Locate the cell with the specified text and output its [x, y] center coordinate. 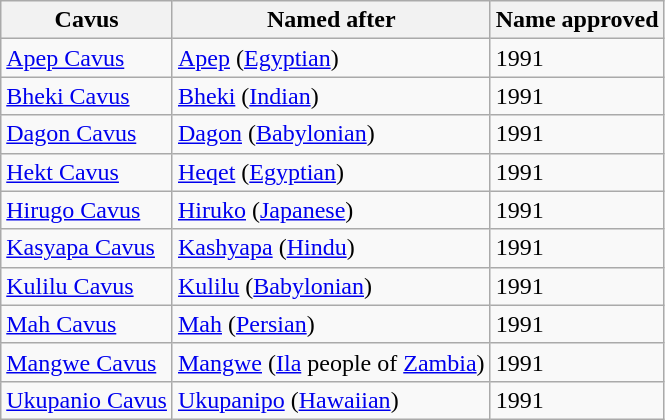
Kasyapa Cavus [87, 248]
Mah (Persian) [331, 324]
Cavus [87, 20]
Apep (Egyptian) [331, 58]
Bheki (Indian) [331, 96]
Ukupanio Cavus [87, 400]
Mah Cavus [87, 324]
Name approved [577, 20]
Mangwe Cavus [87, 362]
Hiruko (Japanese) [331, 210]
Heqet (Egyptian) [331, 172]
Kashyapa (Hindu) [331, 248]
Hekt Cavus [87, 172]
Mangwe (Ila people of Zambia) [331, 362]
Dagon (Babylonian) [331, 134]
Kulilu (Babylonian) [331, 286]
Ukupanipo (Hawaiian) [331, 400]
Apep Cavus [87, 58]
Bheki Cavus [87, 96]
Kulilu Cavus [87, 286]
Hirugo Cavus [87, 210]
Named after [331, 20]
Dagon Cavus [87, 134]
